Output the [x, y] coordinate of the center of the cell containing the given text.  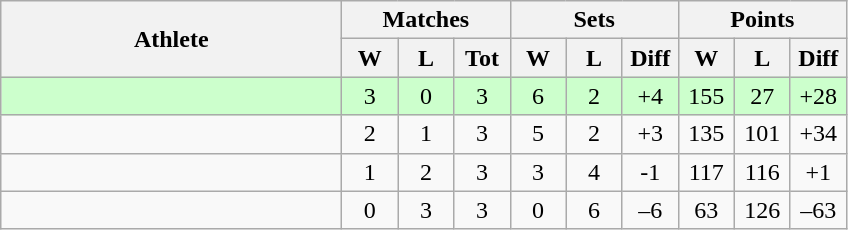
+4 [650, 96]
27 [762, 96]
+28 [818, 96]
5 [538, 134]
63 [706, 210]
–63 [818, 210]
Athlete [172, 39]
–6 [650, 210]
Sets [594, 20]
Matches [426, 20]
4 [594, 172]
126 [762, 210]
-1 [650, 172]
101 [762, 134]
+34 [818, 134]
Tot [482, 58]
135 [706, 134]
+1 [818, 172]
+3 [650, 134]
155 [706, 96]
Points [762, 20]
117 [706, 172]
116 [762, 172]
